Provide the [X, Y] coordinate of the cell's center where the given text is located.  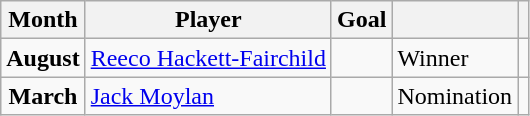
Reeco Hackett-Fairchild [208, 58]
Month [43, 20]
Winner [455, 58]
Goal [361, 20]
August [43, 58]
Nomination [455, 96]
March [43, 96]
Player [208, 20]
Jack Moylan [208, 96]
